Provide the (X, Y) coordinate of the cell's center where the given text is located.  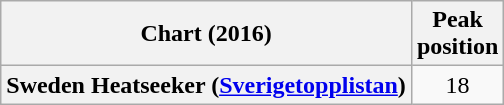
18 (457, 85)
Chart (2016) (206, 34)
Peakposition (457, 34)
Sweden Heatseeker (Sverigetopplistan) (206, 85)
